Pinpoint the cell where the given text exists, returning its (x, y) midpoint coordinate. 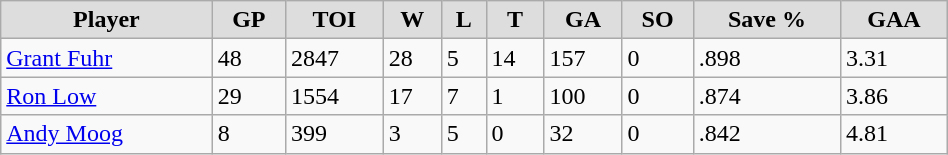
Player (106, 20)
100 (583, 96)
29 (248, 96)
399 (335, 134)
.898 (766, 58)
2847 (335, 58)
GA (583, 20)
8 (248, 134)
28 (412, 58)
1554 (335, 96)
3 (412, 134)
7 (464, 96)
.842 (766, 134)
GAA (894, 20)
48 (248, 58)
Save % (766, 20)
3.31 (894, 58)
17 (412, 96)
32 (583, 134)
GP (248, 20)
Andy Moog (106, 134)
14 (515, 58)
1 (515, 96)
T (515, 20)
Grant Fuhr (106, 58)
3.86 (894, 96)
Ron Low (106, 96)
TOI (335, 20)
SO (658, 20)
157 (583, 58)
4.81 (894, 134)
L (464, 20)
.874 (766, 96)
W (412, 20)
